Capture the cell that displays the provided text and extract its (X, Y) central coordinate. 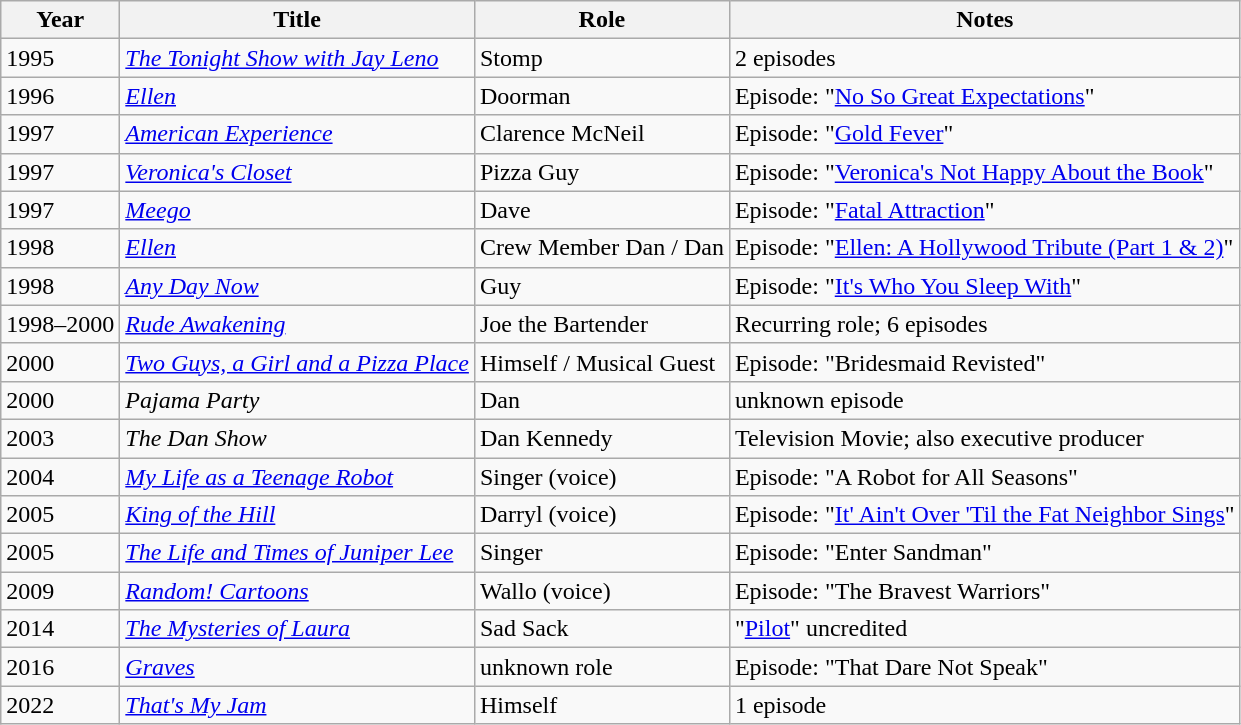
Role (602, 20)
Episode: "It' Ain't Over 'Til the Fat Neighbor Sings" (984, 515)
The Life and Times of Juniper Lee (298, 553)
Random! Cartoons (298, 591)
Singer (602, 553)
Title (298, 20)
Television Movie; also executive producer (984, 438)
The Tonight Show with Jay Leno (298, 58)
The Mysteries of Laura (298, 629)
Two Guys, a Girl and a Pizza Place (298, 362)
unknown role (602, 667)
2004 (60, 477)
Pizza Guy (602, 172)
My Life as a Teenage Robot (298, 477)
1995 (60, 58)
2 episodes (984, 58)
Episode: "The Bravest Warriors" (984, 591)
Episode: "Gold Fever" (984, 134)
Episode: "It's Who You Sleep With" (984, 286)
2009 (60, 591)
Dan Kennedy (602, 438)
American Experience (298, 134)
Notes (984, 20)
The Dan Show (298, 438)
Episode: "Enter Sandman" (984, 553)
2014 (60, 629)
Pajama Party (298, 400)
Episode: "A Robot for All Seasons" (984, 477)
Meego (298, 210)
That's My Jam (298, 705)
Guy (602, 286)
unknown episode (984, 400)
Darryl (voice) (602, 515)
Stomp (602, 58)
Crew Member Dan / Dan (602, 248)
Joe the Bartender (602, 324)
Himself (602, 705)
Veronica's Closet (298, 172)
King of the Hill (298, 515)
Episode: "That Dare Not Speak" (984, 667)
Sad Sack (602, 629)
Any Day Now (298, 286)
"Pilot" uncredited (984, 629)
Episode: "Ellen: A Hollywood Tribute (Part 1 & 2)" (984, 248)
Episode: "Veronica's Not Happy About the Book" (984, 172)
Dan (602, 400)
Episode: "No So Great Expectations" (984, 96)
Rude Awakening (298, 324)
Year (60, 20)
Himself / Musical Guest (602, 362)
Singer (voice) (602, 477)
Doorman (602, 96)
2003 (60, 438)
2016 (60, 667)
1996 (60, 96)
Episode: "Bridesmaid Revisted" (984, 362)
1 episode (984, 705)
Graves (298, 667)
Recurring role; 6 episodes (984, 324)
2022 (60, 705)
Clarence McNeil (602, 134)
Wallo (voice) (602, 591)
Dave (602, 210)
1998–2000 (60, 324)
Episode: "Fatal Attraction" (984, 210)
